Find where the given text appears and provide that cell's center as (X, Y) coordinate. 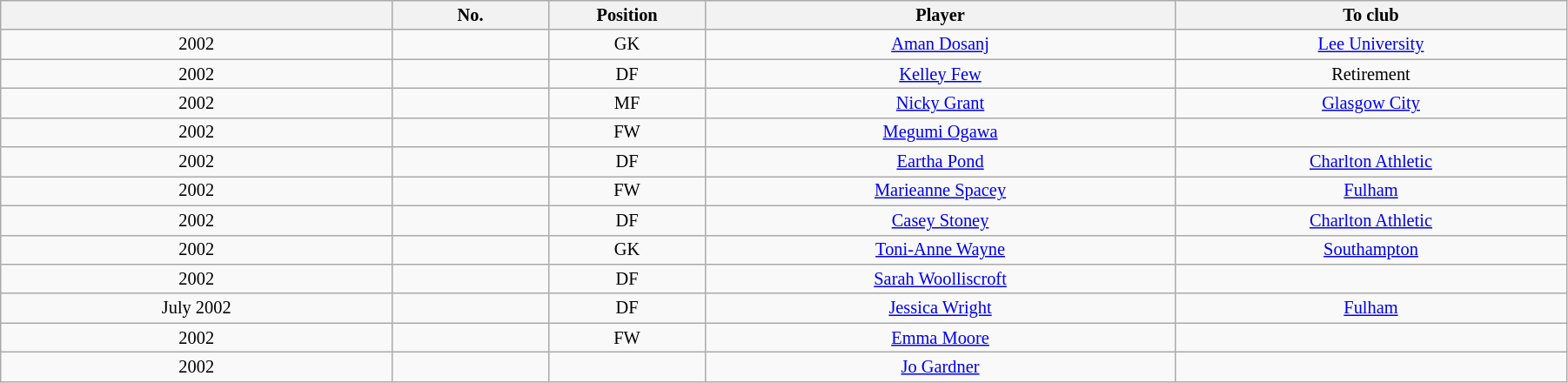
Toni-Anne Wayne (941, 250)
Kelley Few (941, 74)
Nicky Grant (941, 103)
July 2002 (197, 308)
Southampton (1371, 250)
Eartha Pond (941, 162)
Sarah Woolliscroft (941, 279)
Emma Moore (941, 338)
Marieanne Spacey (941, 191)
MF (627, 103)
Casey Stoney (941, 220)
Player (941, 15)
Glasgow City (1371, 103)
To club (1371, 15)
Megumi Ogawa (941, 132)
Position (627, 15)
No. (471, 15)
Jessica Wright (941, 308)
Jo Gardner (941, 366)
Retirement (1371, 74)
Lee University (1371, 44)
Aman Dosanj (941, 44)
